For the text-containing cell, return its midpoint in [X, Y] coordinate format. 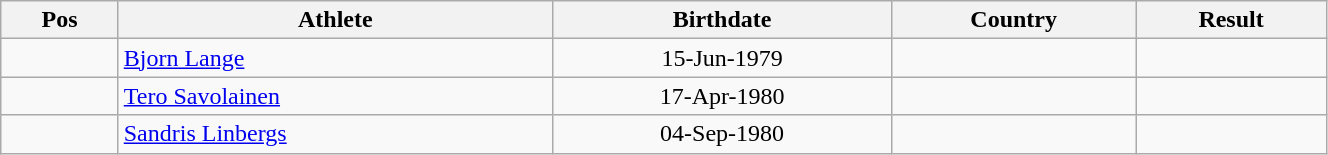
04-Sep-1980 [722, 134]
15-Jun-1979 [722, 58]
Bjorn Lange [335, 58]
17-Apr-1980 [722, 96]
Tero Savolainen [335, 96]
Birthdate [722, 20]
Sandris Linbergs [335, 134]
Country [1014, 20]
Result [1232, 20]
Athlete [335, 20]
Pos [60, 20]
